Capture the cell that displays the provided text and extract its [X, Y] central coordinate. 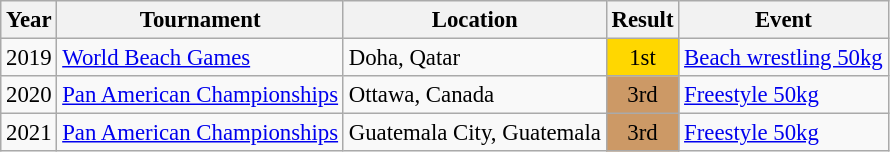
Ottawa, Canada [474, 95]
Location [474, 20]
Beach wrestling 50kg [784, 58]
Result [642, 20]
2020 [29, 95]
Doha, Qatar [474, 58]
Tournament [200, 20]
Event [784, 20]
Year [29, 20]
2021 [29, 133]
1st [642, 58]
Guatemala City, Guatemala [474, 133]
2019 [29, 58]
World Beach Games [200, 58]
